Identify which cell holds the provided text, then report its (X, Y) central coordinate. 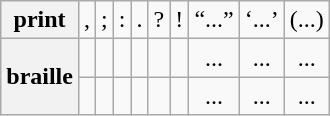
(...) (306, 20)
: (122, 20)
“...” (214, 20)
‘...’ (262, 20)
? (159, 20)
; (105, 20)
print (40, 20)
braille (40, 77)
, (86, 20)
. (140, 20)
! (180, 20)
